Extract the [x, y] coordinate from the center of the cell holding the provided text.  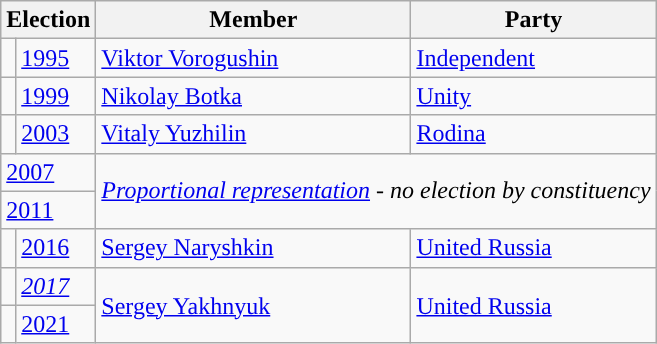
Rodina [534, 134]
2016 [56, 248]
Election [48, 20]
Vitaly Yuzhilin [254, 134]
Viktor Vorogushin [254, 58]
Sergey Yakhnyuk [254, 305]
Proportional representation - no election by constituency [376, 191]
2021 [56, 324]
Unity [534, 96]
Sergey Naryshkin [254, 248]
Nikolay Botka [254, 96]
2011 [48, 210]
1999 [56, 96]
Member [254, 20]
Independent [534, 58]
1995 [56, 58]
Party [534, 20]
2017 [56, 286]
2007 [48, 172]
2003 [56, 134]
